From the cell containing the given text, extract its center point as [x, y] coordinate. 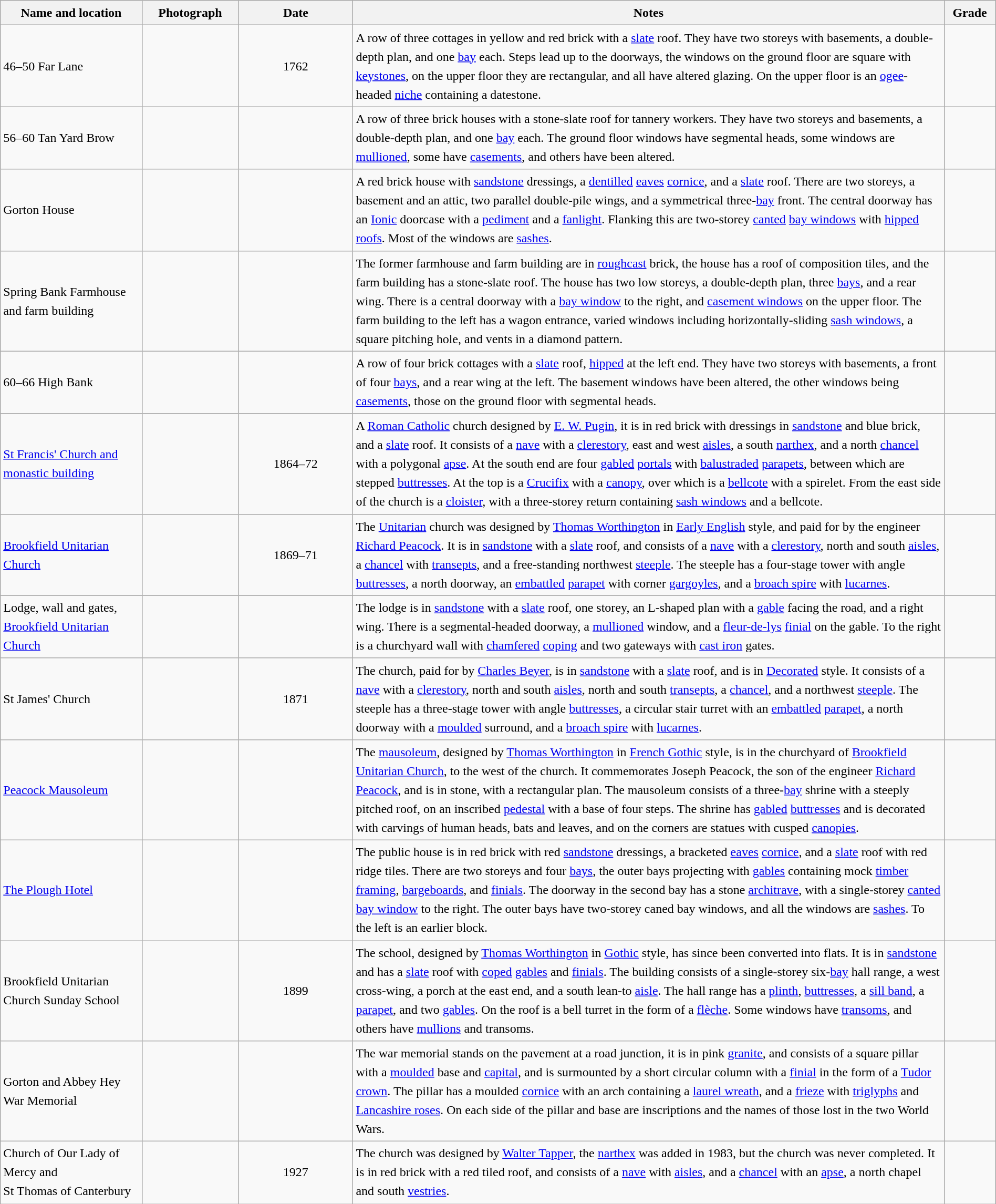
Gorton and Abbey Hey War Memorial [71, 1091]
1871 [296, 699]
Brookfield Unitarian Church [71, 555]
Peacock Mausoleum [71, 789]
Name and location [71, 13]
Photograph [190, 13]
Lodge, wall and gates,Brookfield Unitarian Church [71, 626]
Notes [648, 13]
60–66 High Bank [71, 383]
1864–72 [296, 464]
St James' Church [71, 699]
St Francis' Church and monastic building [71, 464]
56–60 Tan Yard Brow [71, 138]
Church of Our Lady of Mercy andSt Thomas of Canterbury [71, 1173]
Gorton House [71, 210]
46–50 Far Lane [71, 66]
Brookfield Unitarian Church Sunday School [71, 991]
1899 [296, 991]
Date [296, 13]
1927 [296, 1173]
The Plough Hotel [71, 890]
1869–71 [296, 555]
Spring Bank Farmhouse and farm building [71, 301]
1762 [296, 66]
Grade [970, 13]
